Identify which cell holds the provided text, then report its (x, y) central coordinate. 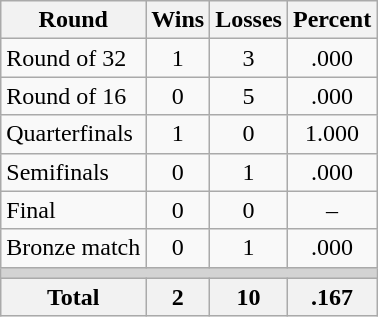
Round of 32 (74, 58)
Round of 16 (74, 96)
Quarterfinals (74, 134)
Bronze match (74, 248)
10 (249, 297)
3 (249, 58)
– (332, 210)
Semifinals (74, 172)
Percent (332, 20)
2 (178, 297)
Total (74, 297)
5 (249, 96)
.167 (332, 297)
Round (74, 20)
Wins (178, 20)
1.000 (332, 134)
Losses (249, 20)
Final (74, 210)
